Return [x, y] of the center of cell containing provided text 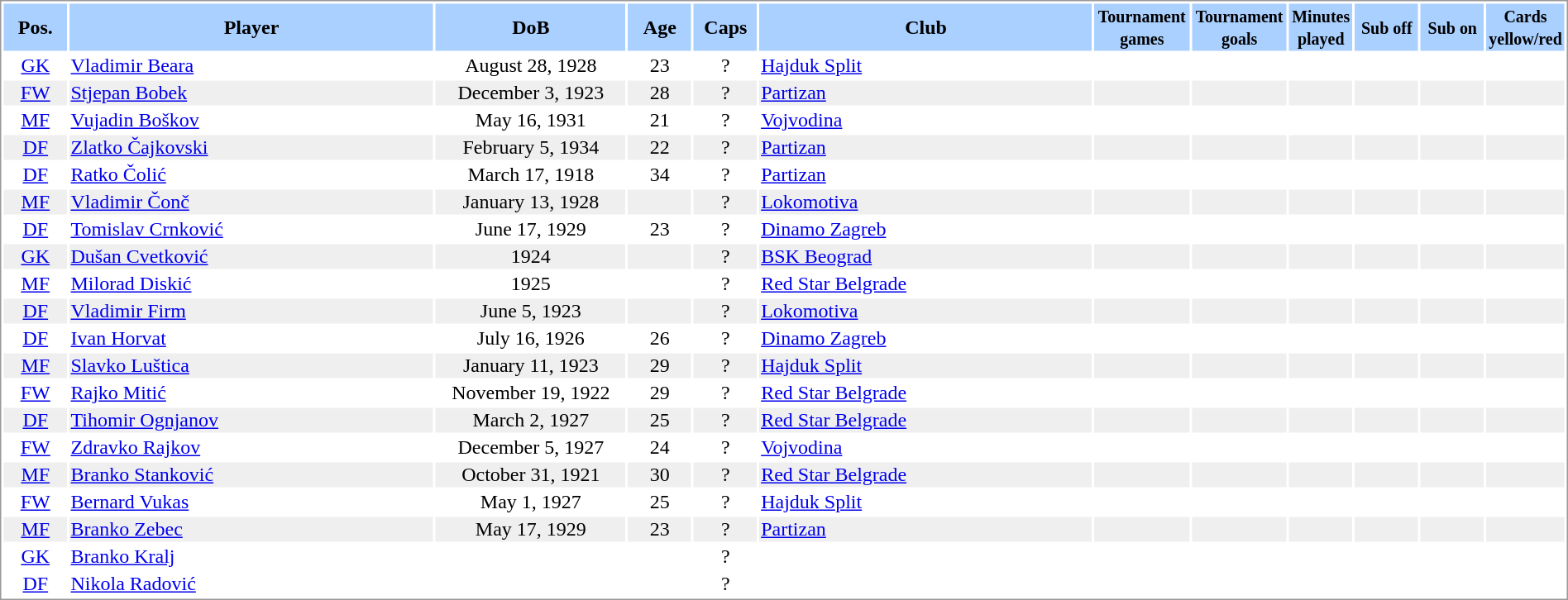
Cardsyellow/red [1526, 26]
1925 [531, 283]
Age [660, 26]
Sub on [1452, 26]
Vladimir Čonč [251, 202]
Zdravko Rajkov [251, 447]
1924 [531, 257]
Vujadin Boškov [251, 120]
November 19, 1922 [531, 393]
Ivan Horvat [251, 338]
Caps [726, 26]
Bernard Vukas [251, 502]
August 28, 1928 [531, 65]
May 16, 1931 [531, 120]
30 [660, 475]
DoB [531, 26]
Pos. [35, 26]
Branko Stanković [251, 475]
Slavko Luštica [251, 366]
Ratko Čolić [251, 174]
22 [660, 148]
Stjepan Bobek [251, 93]
BSK Beograd [926, 257]
34 [660, 174]
Nikola Radović [251, 584]
Tomislav Crnković [251, 229]
June 17, 1929 [531, 229]
December 3, 1923 [531, 93]
March 17, 1918 [531, 174]
May 17, 1929 [531, 530]
Minutesplayed [1322, 26]
Tournamentgoals [1239, 26]
Tournamentgames [1141, 26]
Branko Zebec [251, 530]
February 5, 1934 [531, 148]
Zlatko Čajkovski [251, 148]
May 1, 1927 [531, 502]
Sub off [1386, 26]
Rajko Mitić [251, 393]
Club [926, 26]
January 11, 1923 [531, 366]
Branko Kralj [251, 556]
March 2, 1927 [531, 421]
Vladimir Firm [251, 312]
July 16, 1926 [531, 338]
October 31, 1921 [531, 475]
June 5, 1923 [531, 312]
Tihomir Ognjanov [251, 421]
21 [660, 120]
24 [660, 447]
26 [660, 338]
January 13, 1928 [531, 202]
December 5, 1927 [531, 447]
28 [660, 93]
Milorad Diskić [251, 283]
Dušan Cvetković [251, 257]
Player [251, 26]
Vladimir Beara [251, 65]
